Determine the [x, y] coordinate at the center of the cell enclosing the given text.  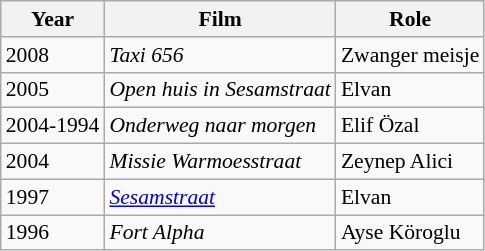
Year [53, 19]
Film [220, 19]
Fort Alpha [220, 233]
Ayse Köroglu [410, 233]
1997 [53, 197]
1996 [53, 233]
2008 [53, 55]
Zeynep Alici [410, 162]
2004 [53, 162]
Taxi 656 [220, 55]
Zwanger meisje [410, 55]
Role [410, 19]
2004-1994 [53, 126]
Elif Özal [410, 126]
Open huis in Sesamstraat [220, 90]
Missie Warmoesstraat [220, 162]
Onderweg naar morgen [220, 126]
2005 [53, 90]
Sesamstraat [220, 197]
